Identify which cell holds the provided text, then report its (x, y) central coordinate. 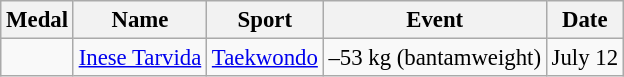
Medal (38, 20)
–53 kg (bantamweight) (434, 58)
Sport (266, 20)
Date (584, 20)
Taekwondo (266, 58)
Name (140, 20)
Event (434, 20)
Inese Tarvida (140, 58)
July 12 (584, 58)
